Search for the cell housing the specified text and yield its (x, y) center coordinate. 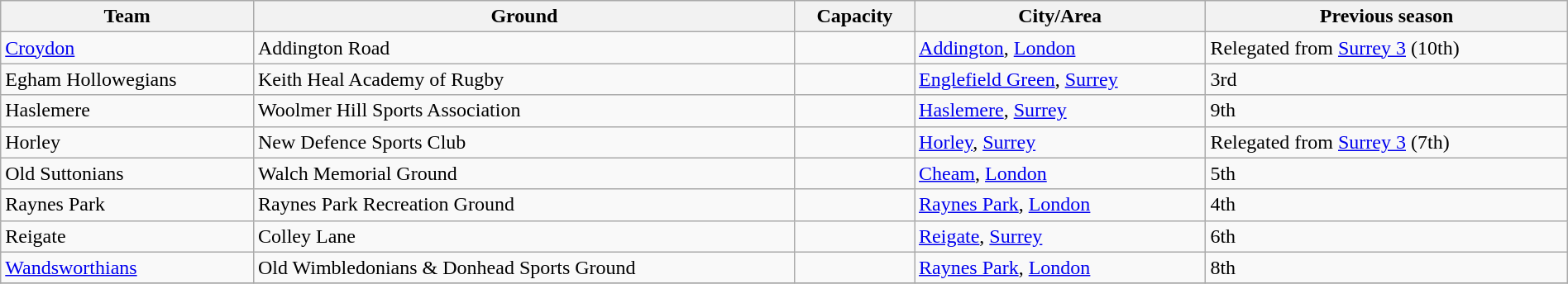
Croydon (127, 48)
6th (1386, 236)
3rd (1386, 79)
Ground (524, 17)
Egham Hollowegians (127, 79)
New Defence Sports Club (524, 142)
Old Wimbledonians & Donhead Sports Ground (524, 267)
Woolmer Hill Sports Association (524, 111)
Wandsworthians (127, 267)
Keith Heal Academy of Rugby (524, 79)
Reigate, Surrey (1060, 236)
Relegated from Surrey 3 (7th) (1386, 142)
Haslemere, Surrey (1060, 111)
Addington, London (1060, 48)
5th (1386, 173)
9th (1386, 111)
Capacity (854, 17)
Raynes Park (127, 205)
4th (1386, 205)
Previous season (1386, 17)
Englefield Green, Surrey (1060, 79)
Horley, Surrey (1060, 142)
Raynes Park Recreation Ground (524, 205)
Horley (127, 142)
Old Suttonians (127, 173)
Reigate (127, 236)
Relegated from Surrey 3 (10th) (1386, 48)
Cheam, London (1060, 173)
Team (127, 17)
Walch Memorial Ground (524, 173)
City/Area (1060, 17)
Addington Road (524, 48)
Colley Lane (524, 236)
8th (1386, 267)
Haslemere (127, 111)
